Return [x, y] of the center of cell containing provided text 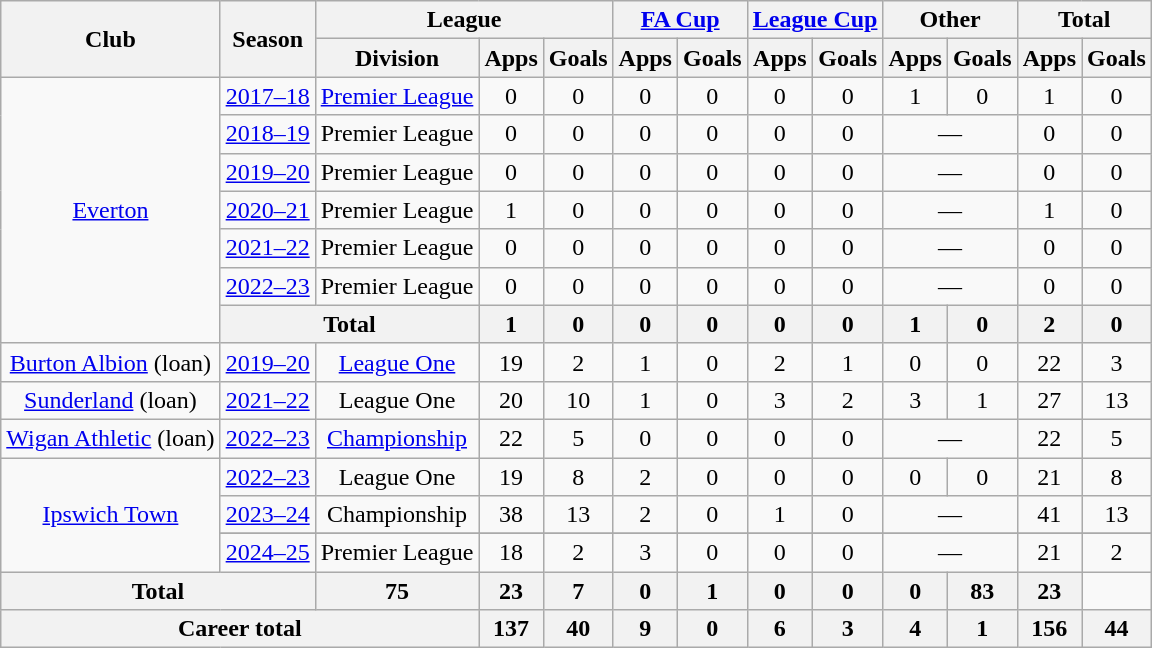
Everton [110, 210]
2024–25 [268, 553]
League [464, 20]
38 [511, 515]
Career total [240, 629]
2017–18 [268, 96]
156 [1049, 629]
Division [397, 58]
44 [1117, 629]
Season [268, 39]
41 [1049, 515]
2023–24 [268, 515]
League Cup [815, 20]
Ipswich Town [110, 515]
18 [511, 553]
40 [578, 629]
Sunderland (loan) [110, 400]
Wigan Athletic (loan) [110, 438]
20 [511, 400]
75 [397, 591]
4 [915, 629]
FA Cup [680, 20]
Burton Albion (loan) [110, 362]
137 [511, 629]
83 [982, 591]
2020–21 [268, 210]
7 [578, 591]
10 [578, 400]
Club [110, 39]
2018–19 [268, 134]
9 [645, 629]
6 [780, 629]
27 [1049, 400]
Other [950, 20]
